Search for the cell housing the specified text and yield its (x, y) center coordinate. 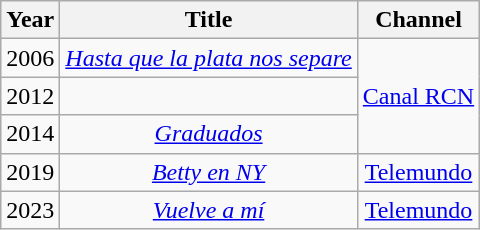
Channel (418, 20)
Vuelve a mí (208, 210)
Betty en NY (208, 172)
Hasta que la plata nos separe (208, 58)
2006 (30, 58)
Canal RCN (418, 96)
Title (208, 20)
2012 (30, 96)
2014 (30, 134)
Year (30, 20)
2023 (30, 210)
2019 (30, 172)
Graduados (208, 134)
